Search for the cell housing the specified text and yield its [X, Y] center coordinate. 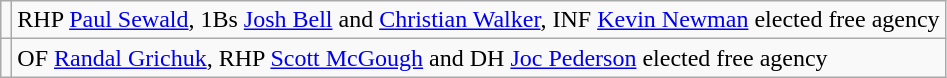
OF Randal Grichuk, RHP Scott McGough and DH Joc Pederson elected free agency [478, 58]
RHP Paul Sewald, 1Bs Josh Bell and Christian Walker, INF Kevin Newman elected free agency [478, 20]
